Return the [x, y] coordinate for the center point of the cell that contains the specified text.  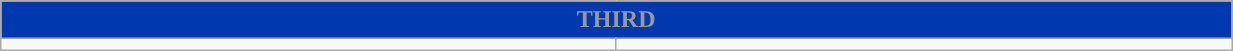
THIRD [616, 20]
